For the text-containing cell, return its midpoint in (x, y) coordinate format. 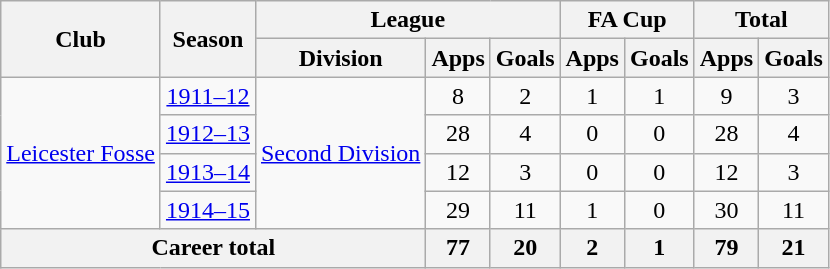
8 (458, 96)
30 (726, 210)
79 (726, 248)
1913–14 (208, 172)
9 (726, 96)
Club (81, 39)
29 (458, 210)
Career total (214, 248)
1911–12 (208, 96)
FA Cup (627, 20)
Total (761, 20)
1914–15 (208, 210)
Season (208, 39)
1912–13 (208, 134)
20 (525, 248)
Division (340, 58)
Second Division (340, 153)
77 (458, 248)
21 (794, 248)
Leicester Fosse (81, 153)
League (408, 20)
